Identify which cell holds the provided text, then report its (x, y) central coordinate. 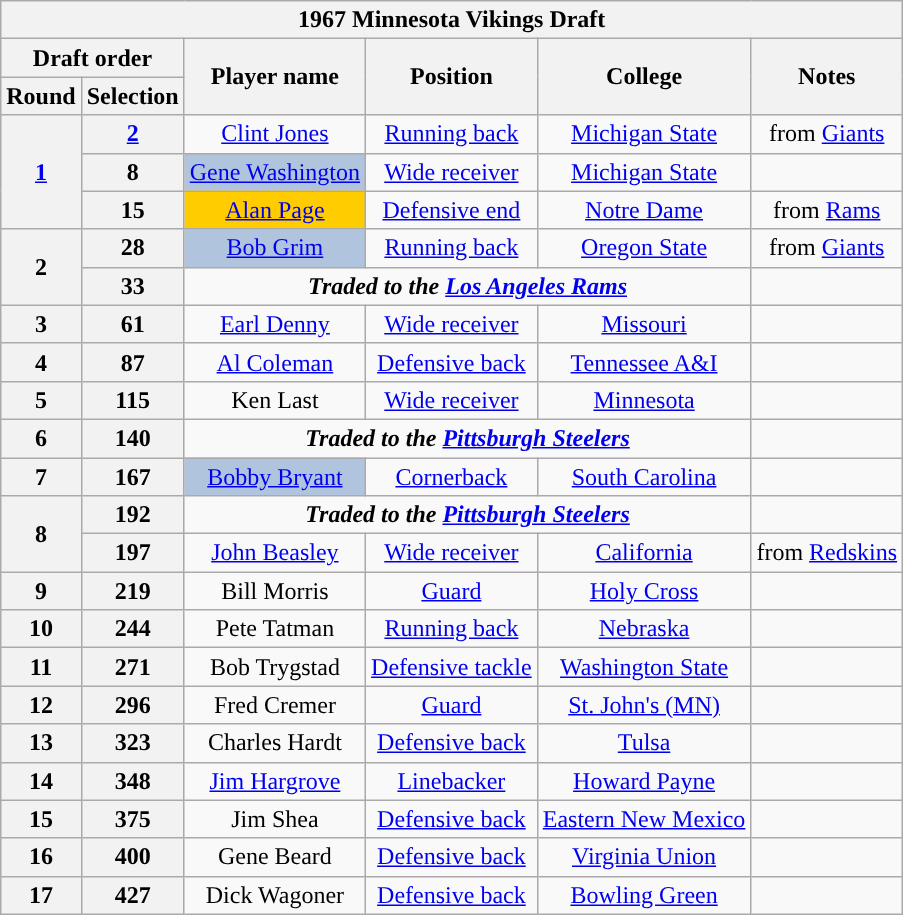
from Rams (827, 210)
271 (132, 667)
California (644, 553)
323 (132, 743)
Selection (132, 96)
5 (41, 400)
Notes (827, 77)
Cornerback (452, 477)
192 (132, 515)
Charles Hardt (274, 743)
14 (41, 781)
Tulsa (644, 743)
348 (132, 781)
Bill Morris (274, 591)
Jim Shea (274, 819)
6 (41, 438)
Howard Payne (644, 781)
Defensive tackle (452, 667)
87 (132, 362)
7 (41, 477)
from Redskins (827, 553)
33 (132, 286)
Tennessee A&I (644, 362)
Notre Dame (644, 210)
Position (452, 77)
296 (132, 705)
1967 Minnesota Vikings Draft (452, 20)
12 (41, 705)
Dick Wagoner (274, 895)
Bowling Green (644, 895)
Defensive end (452, 210)
Bob Grim (274, 248)
1 (41, 172)
140 (132, 438)
Draft order (92, 58)
375 (132, 819)
16 (41, 857)
Traded to the Los Angeles Rams (468, 286)
17 (41, 895)
Eastern New Mexico (644, 819)
13 (41, 743)
Player name (274, 77)
Holy Cross (644, 591)
61 (132, 324)
115 (132, 400)
Missouri (644, 324)
3 (41, 324)
Alan Page (274, 210)
400 (132, 857)
Virginia Union (644, 857)
Pete Tatman (274, 629)
Nebraska (644, 629)
11 (41, 667)
219 (132, 591)
Minnesota (644, 400)
Bob Trygstad (274, 667)
28 (132, 248)
Bobby Bryant (274, 477)
Earl Denny (274, 324)
Jim Hargrove (274, 781)
244 (132, 629)
427 (132, 895)
Linebacker (452, 781)
St. John's (MN) (644, 705)
College (644, 77)
Round (41, 96)
Ken Last (274, 400)
4 (41, 362)
9 (41, 591)
John Beasley (274, 553)
167 (132, 477)
Gene Washington (274, 172)
Washington State (644, 667)
South Carolina (644, 477)
197 (132, 553)
Clint Jones (274, 134)
Oregon State (644, 248)
Gene Beard (274, 857)
10 (41, 629)
Fred Cremer (274, 705)
Al Coleman (274, 362)
